Find where the given text appears and provide that cell's center as (X, Y) coordinate. 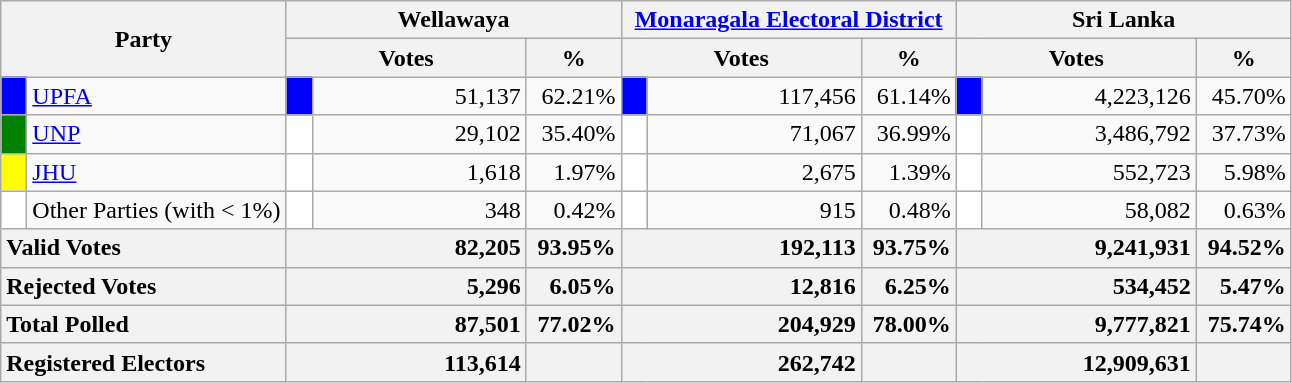
5,296 (406, 286)
113,614 (406, 362)
82,205 (406, 248)
9,241,931 (1076, 248)
Total Polled (144, 324)
Sri Lanka (1124, 20)
1,618 (419, 172)
94.52% (1244, 248)
71,067 (754, 134)
JHU (156, 172)
Wellawaya (454, 20)
Registered Electors (144, 362)
77.02% (574, 324)
Party (144, 39)
3,486,792 (1089, 134)
93.95% (574, 248)
9,777,821 (1076, 324)
37.73% (1244, 134)
5.47% (1244, 286)
12,816 (741, 286)
12,909,631 (1076, 362)
58,082 (1089, 210)
204,929 (741, 324)
62.21% (574, 96)
6.05% (574, 286)
534,452 (1076, 286)
45.70% (1244, 96)
117,456 (754, 96)
Other Parties (with < 1%) (156, 210)
552,723 (1089, 172)
36.99% (908, 134)
Monaragala Electoral District (788, 20)
Rejected Votes (144, 286)
915 (754, 210)
4,223,126 (1089, 96)
Valid Votes (144, 248)
51,137 (419, 96)
78.00% (908, 324)
93.75% (908, 248)
348 (419, 210)
1.97% (574, 172)
0.42% (574, 210)
61.14% (908, 96)
UPFA (156, 96)
6.25% (908, 286)
UNP (156, 134)
1.39% (908, 172)
262,742 (741, 362)
29,102 (419, 134)
87,501 (406, 324)
192,113 (741, 248)
5.98% (1244, 172)
2,675 (754, 172)
35.40% (574, 134)
0.63% (1244, 210)
0.48% (908, 210)
75.74% (1244, 324)
